For the text-containing cell, return its midpoint in [X, Y] coordinate format. 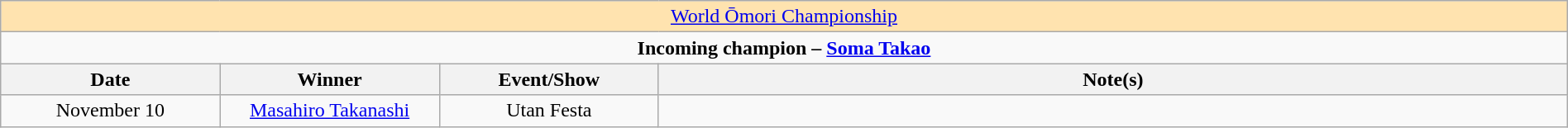
November 10 [111, 111]
World Ōmori Championship [784, 17]
Utan Festa [549, 111]
Note(s) [1113, 79]
Incoming champion – Soma Takao [784, 48]
Date [111, 79]
Winner [329, 79]
Event/Show [549, 79]
Masahiro Takanashi [329, 111]
